Locate the cell with the specified text and output its [X, Y] center coordinate. 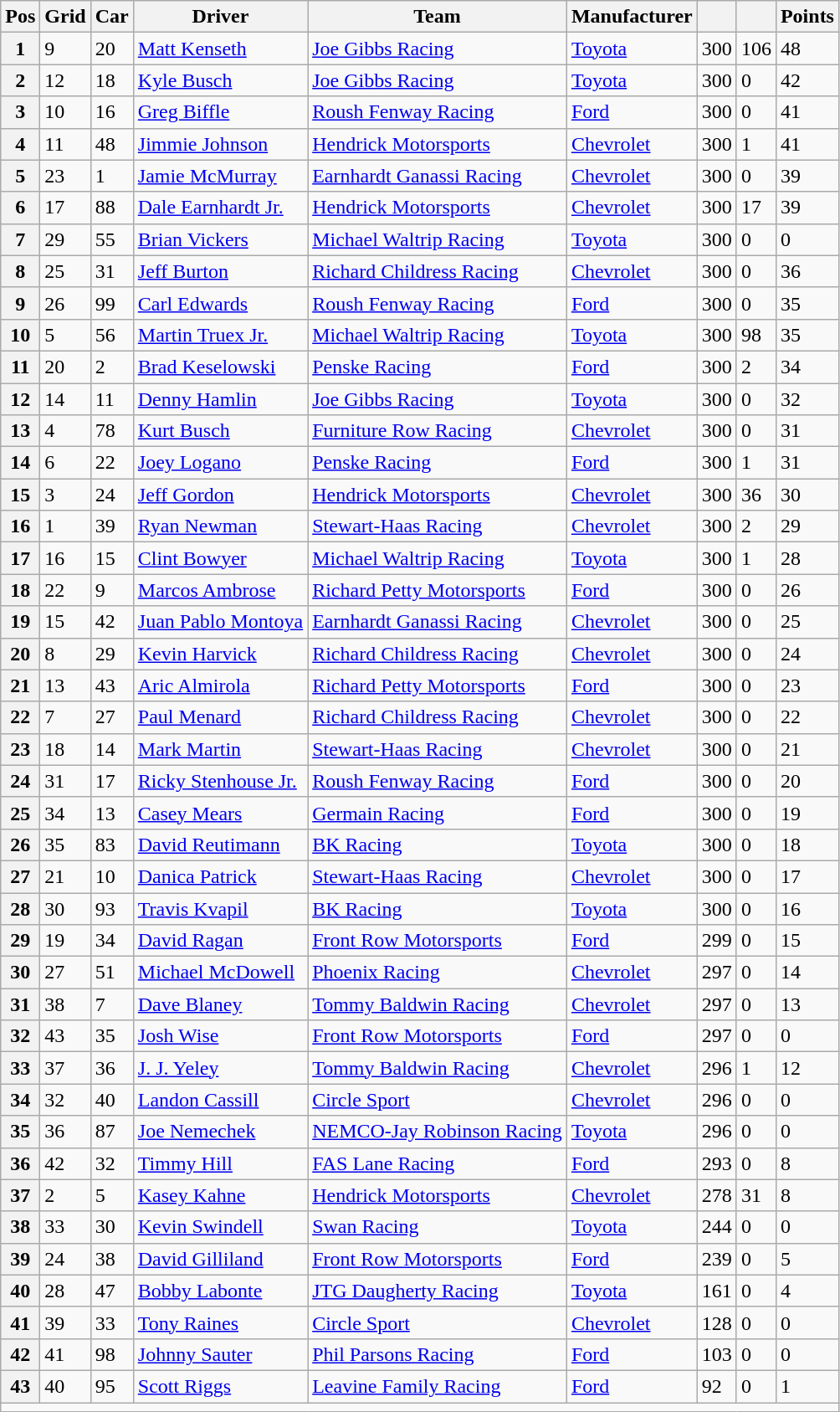
83 [112, 845]
Joey Logano [220, 463]
Kasey Kahne [220, 1195]
56 [112, 335]
106 [756, 49]
Kevin Swindell [220, 1227]
Danica Patrick [220, 876]
Jeff Burton [220, 271]
Travis Kvapil [220, 908]
Mark Martin [220, 749]
Car [112, 17]
51 [112, 973]
299 [716, 941]
Phil Parsons Racing [438, 1354]
Pos [20, 17]
Landon Cassill [220, 1100]
Manufacturer [632, 17]
92 [716, 1386]
Scott Riggs [220, 1386]
99 [112, 303]
Kevin Harvick [220, 654]
278 [716, 1195]
Kyle Busch [220, 80]
88 [112, 208]
Martin Truex Jr. [220, 335]
103 [716, 1354]
Carl Edwards [220, 303]
J. J. Yeley [220, 1068]
239 [716, 1259]
Dave Blaney [220, 1004]
Johnny Sauter [220, 1354]
Denny Hamlin [220, 399]
Bobby Labonte [220, 1291]
Tony Raines [220, 1322]
Marcos Ambrose [220, 590]
Points [807, 17]
244 [716, 1227]
David Gilliland [220, 1259]
Grid [65, 17]
Leavine Family Racing [438, 1386]
Driver [220, 17]
Juan Pablo Montoya [220, 622]
Furniture Row Racing [438, 431]
Joe Nemechek [220, 1132]
Brad Keselowski [220, 367]
David Ragan [220, 941]
293 [716, 1163]
Team [438, 17]
Brian Vickers [220, 239]
Timmy Hill [220, 1163]
Dale Earnhardt Jr. [220, 208]
161 [716, 1291]
Josh Wise [220, 1036]
Ryan Newman [220, 526]
Ricky Stenhouse Jr. [220, 781]
Michael McDowell [220, 973]
93 [112, 908]
Aric Almirola [220, 685]
128 [716, 1322]
Swan Racing [438, 1227]
FAS Lane Racing [438, 1163]
NEMCO-Jay Robinson Racing [438, 1132]
95 [112, 1386]
JTG Daugherty Racing [438, 1291]
Germain Racing [438, 813]
Phoenix Racing [438, 973]
47 [112, 1291]
Clint Bowyer [220, 558]
55 [112, 239]
Matt Kenseth [220, 49]
Paul Menard [220, 717]
Jeff Gordon [220, 495]
Kurt Busch [220, 431]
Casey Mears [220, 813]
Jamie McMurray [220, 176]
David Reutimann [220, 845]
78 [112, 431]
Greg Biffle [220, 112]
87 [112, 1132]
Jimmie Johnson [220, 144]
